Detect which cell encompasses the target text, then output its (x, y) center coordinate. 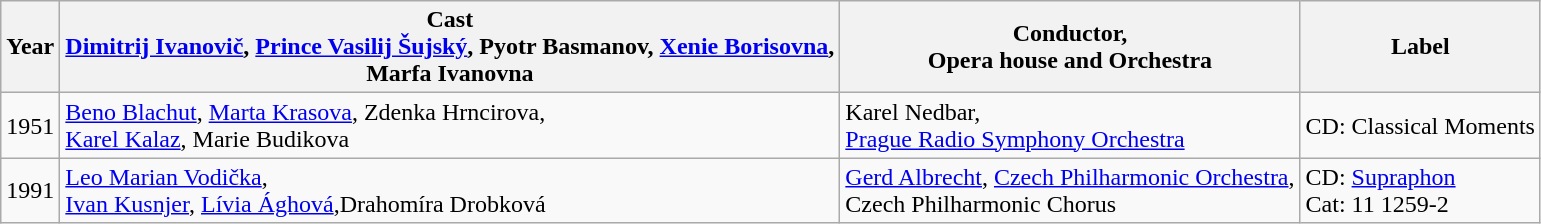
1991 (30, 190)
Gerd Albrecht, Czech Philharmonic Orchestra,Czech Philharmonic Chorus (1070, 190)
Conductor,Opera house and Orchestra (1070, 47)
CD: SupraphonCat: 11 1259-2 (1420, 190)
CD: Classical Moments (1420, 126)
Leo Marian Vodička,Ivan Kusnjer, Lívia Ághová,Drahomíra Drobková (450, 190)
Label (1420, 47)
Beno Blachut, Marta Krasova, Zdenka Hrncirova,Karel Kalaz, Marie Budikova (450, 126)
1951 (30, 126)
CastDimitrij Ivanovič, Prince Vasilij Šujský, Pyotr Basmanov, Xenie Borisovna,Marfa Ivanovna (450, 47)
Karel Nedbar,Prague Radio Symphony Orchestra (1070, 126)
Year (30, 47)
